For the text-containing cell, return its midpoint in (x, y) coordinate format. 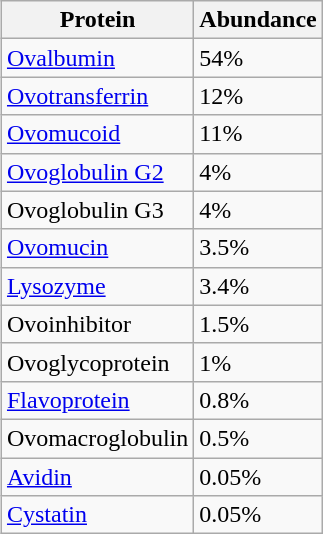
Ovomucin (97, 248)
Ovotransferrin (97, 96)
11% (258, 134)
Flavoprotein (97, 400)
1% (258, 362)
Ovoglobulin G3 (97, 210)
54% (258, 58)
Ovalbumin (97, 58)
0.5% (258, 438)
Ovoinhibitor (97, 324)
Ovoglobulin G2 (97, 172)
Ovomacroglobulin (97, 438)
Avidin (97, 477)
0.8% (258, 400)
Abundance (258, 20)
12% (258, 96)
Ovomucoid (97, 134)
Lysozyme (97, 286)
Protein (97, 20)
3.5% (258, 248)
3.4% (258, 286)
Ovoglycoprotein (97, 362)
Cystatin (97, 515)
1.5% (258, 324)
